Return the [X, Y] coordinate for the center point of the cell that contains the specified text.  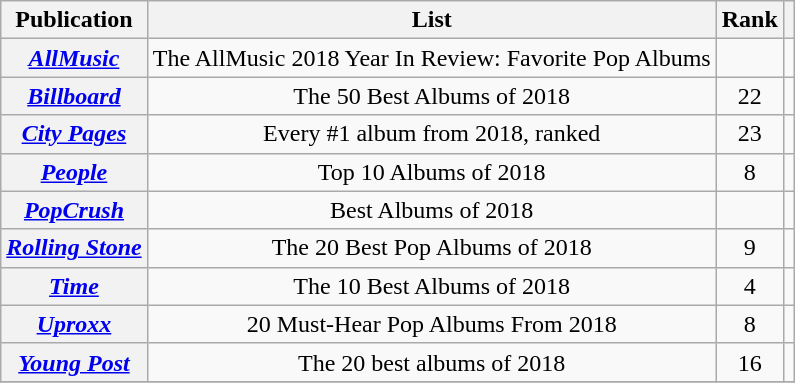
The 50 Best Albums of 2018 [432, 96]
List [432, 20]
20 Must-Hear Pop Albums From 2018 [432, 324]
Rolling Stone [74, 248]
The 10 Best Albums of 2018 [432, 286]
AllMusic [74, 58]
PopCrush [74, 210]
Top 10 Albums of 2018 [432, 172]
Publication [74, 20]
The 20 best albums of 2018 [432, 362]
16 [750, 362]
Young Post [74, 362]
The AllMusic 2018 Year In Review: Favorite Pop Albums [432, 58]
23 [750, 134]
Every #1 album from 2018, ranked [432, 134]
4 [750, 286]
Time [74, 286]
Rank [750, 20]
City Pages [74, 134]
People [74, 172]
9 [750, 248]
Billboard [74, 96]
Best Albums of 2018 [432, 210]
Uproxx [74, 324]
22 [750, 96]
The 20 Best Pop Albums of 2018 [432, 248]
